Extract the [X, Y] coordinate from the center of the cell holding the provided text.  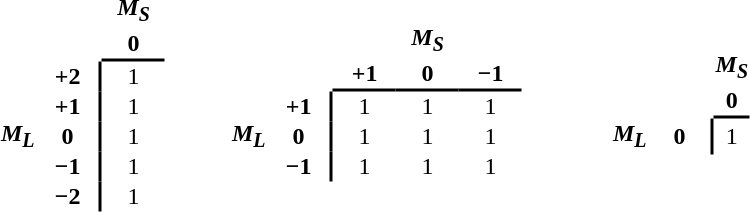
+2 [69, 77]
−2 [69, 197]
